Extract the (x, y) coordinate from the center of the cell holding the provided text.  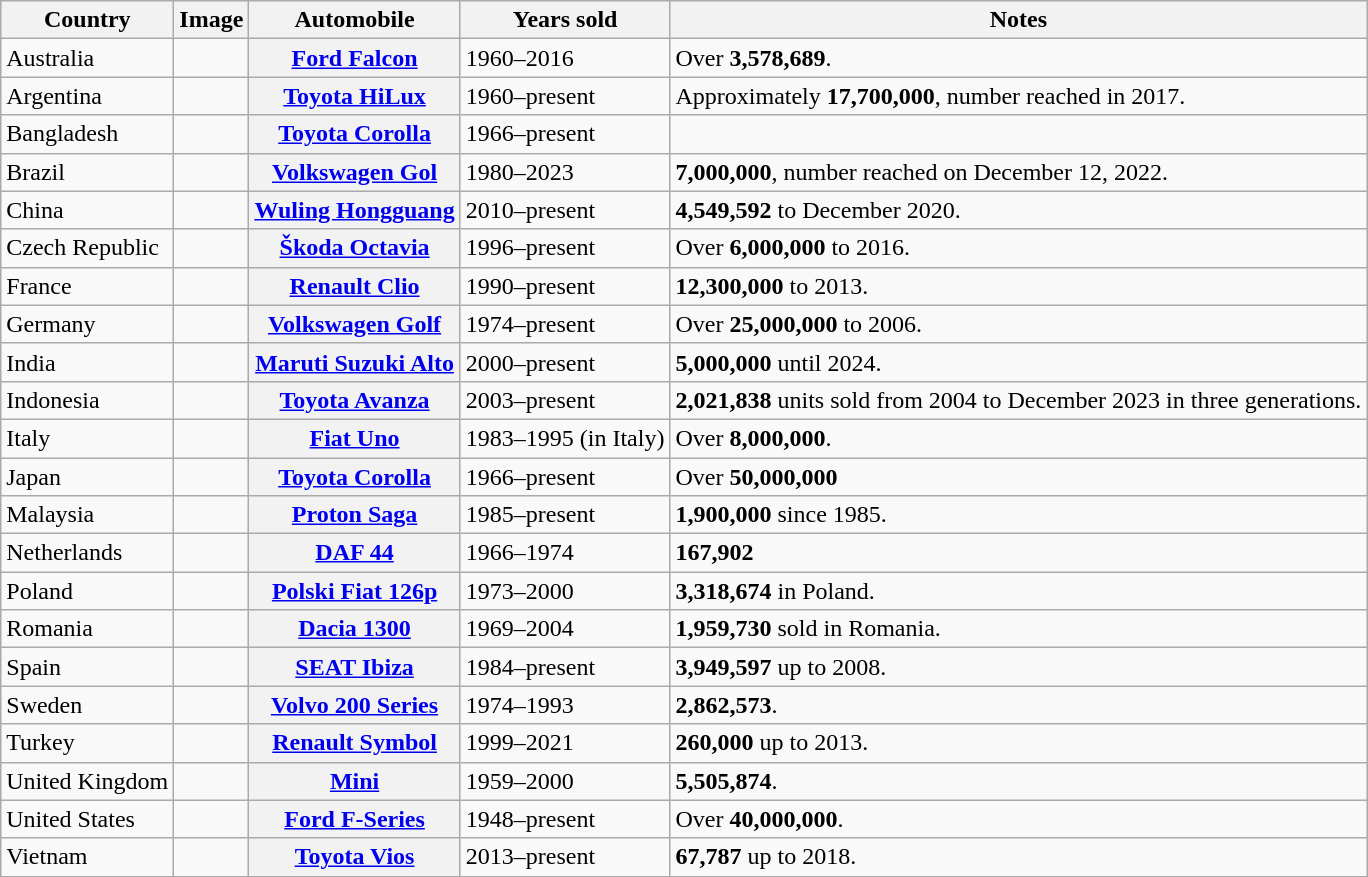
67,787 up to 2018. (1018, 857)
1980–2023 (565, 172)
2003–present (565, 400)
1960–2016 (565, 58)
Toyota HiLux (354, 96)
2,021,838 units sold from 2004 to December 2023 in three generations. (1018, 400)
1984–present (565, 667)
Mini (354, 781)
1,959,730 sold in Romania. (1018, 629)
Volkswagen Gol (354, 172)
Over 8,000,000. (1018, 438)
United States (88, 819)
Vietnam (88, 857)
France (88, 286)
Ford F-Series (354, 819)
Brazil (88, 172)
Notes (1018, 20)
Sweden (88, 705)
Automobile (354, 20)
1985–present (565, 515)
Indonesia (88, 400)
Bangladesh (88, 134)
Approximately 17,700,000, number reached in 2017. (1018, 96)
Wuling Hongguang (354, 210)
Toyota Vios (354, 857)
Over 3,578,689. (1018, 58)
Image (212, 20)
Years sold (565, 20)
1996–present (565, 248)
United Kingdom (88, 781)
2010–present (565, 210)
Poland (88, 591)
2013–present (565, 857)
1974–1993 (565, 705)
2,862,573. (1018, 705)
2000–present (565, 362)
DAF 44 (354, 553)
1966–1974 (565, 553)
1999–2021 (565, 743)
Volkswagen Golf (354, 324)
3,949,597 up to 2008. (1018, 667)
Turkey (88, 743)
7,000,000, number reached on December 12, 2022. (1018, 172)
260,000 up to 2013. (1018, 743)
Malaysia (88, 515)
Ford Falcon (354, 58)
1983–1995 (in Italy) (565, 438)
1948–present (565, 819)
Maruti Suzuki Alto (354, 362)
Fiat Uno (354, 438)
5,505,874. (1018, 781)
India (88, 362)
1960–present (565, 96)
Dacia 1300 (354, 629)
Renault Clio (354, 286)
5,000,000 until 2024. (1018, 362)
SEAT Ibiza (354, 667)
1974–present (565, 324)
Over 50,000,000 (1018, 477)
12,300,000 to 2013. (1018, 286)
Romania (88, 629)
Australia (88, 58)
167,902 (1018, 553)
Škoda Octavia (354, 248)
1959–2000 (565, 781)
Proton Saga (354, 515)
4,549,592 to December 2020. (1018, 210)
Japan (88, 477)
Germany (88, 324)
Over 6,000,000 to 2016. (1018, 248)
1973–2000 (565, 591)
Volvo 200 Series (354, 705)
Renault Symbol (354, 743)
1969–2004 (565, 629)
Czech Republic (88, 248)
1,900,000 since 1985. (1018, 515)
1990–present (565, 286)
Country (88, 20)
Over 40,000,000. (1018, 819)
China (88, 210)
Polski Fiat 126p (354, 591)
Argentina (88, 96)
3,318,674 in Poland. (1018, 591)
Spain (88, 667)
Toyota Avanza (354, 400)
Over 25,000,000 to 2006. (1018, 324)
Netherlands (88, 553)
Italy (88, 438)
